Pinpoint the cell where the given text exists, returning its [x, y] midpoint coordinate. 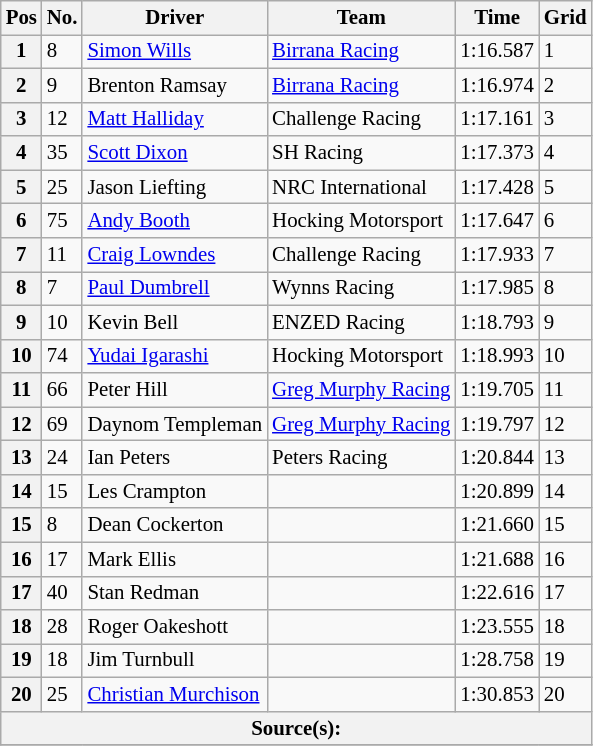
1:21.660 [496, 525]
1:18.993 [496, 356]
Driver [174, 18]
Craig Lowndes [174, 255]
24 [62, 458]
1:19.705 [496, 390]
1:28.758 [496, 661]
ENZED Racing [361, 322]
1:17.933 [496, 255]
Scott Dixon [174, 153]
Yudai Igarashi [174, 356]
Brenton Ramsay [174, 85]
Pos [22, 18]
NRC International [361, 187]
1:17.428 [496, 187]
Roger Oakeshott [174, 627]
1:30.853 [496, 695]
Simon Wills [174, 51]
1:17.647 [496, 221]
Time [496, 18]
SH Racing [361, 153]
75 [62, 221]
Dean Cockerton [174, 525]
Wynns Racing [361, 288]
Peter Hill [174, 390]
1:22.616 [496, 593]
Jason Liefting [174, 187]
74 [62, 356]
35 [62, 153]
69 [62, 424]
1:20.899 [496, 491]
Matt Halliday [174, 119]
Paul Dumbrell [174, 288]
Christian Murchison [174, 695]
1:18.793 [496, 322]
Daynom Templeman [174, 424]
Stan Redman [174, 593]
Jim Turnbull [174, 661]
1:21.688 [496, 559]
40 [62, 593]
1:17.985 [496, 288]
1:17.161 [496, 119]
1:19.797 [496, 424]
66 [62, 390]
1:16.587 [496, 51]
28 [62, 627]
Peters Racing [361, 458]
No. [62, 18]
Grid [566, 18]
Team [361, 18]
Source(s): [296, 728]
1:16.974 [496, 85]
Mark Ellis [174, 559]
Les Crampton [174, 491]
1:20.844 [496, 458]
Ian Peters [174, 458]
Kevin Bell [174, 322]
1:23.555 [496, 627]
1:17.373 [496, 153]
Andy Booth [174, 221]
